Search for the cell housing the specified text and yield its (X, Y) center coordinate. 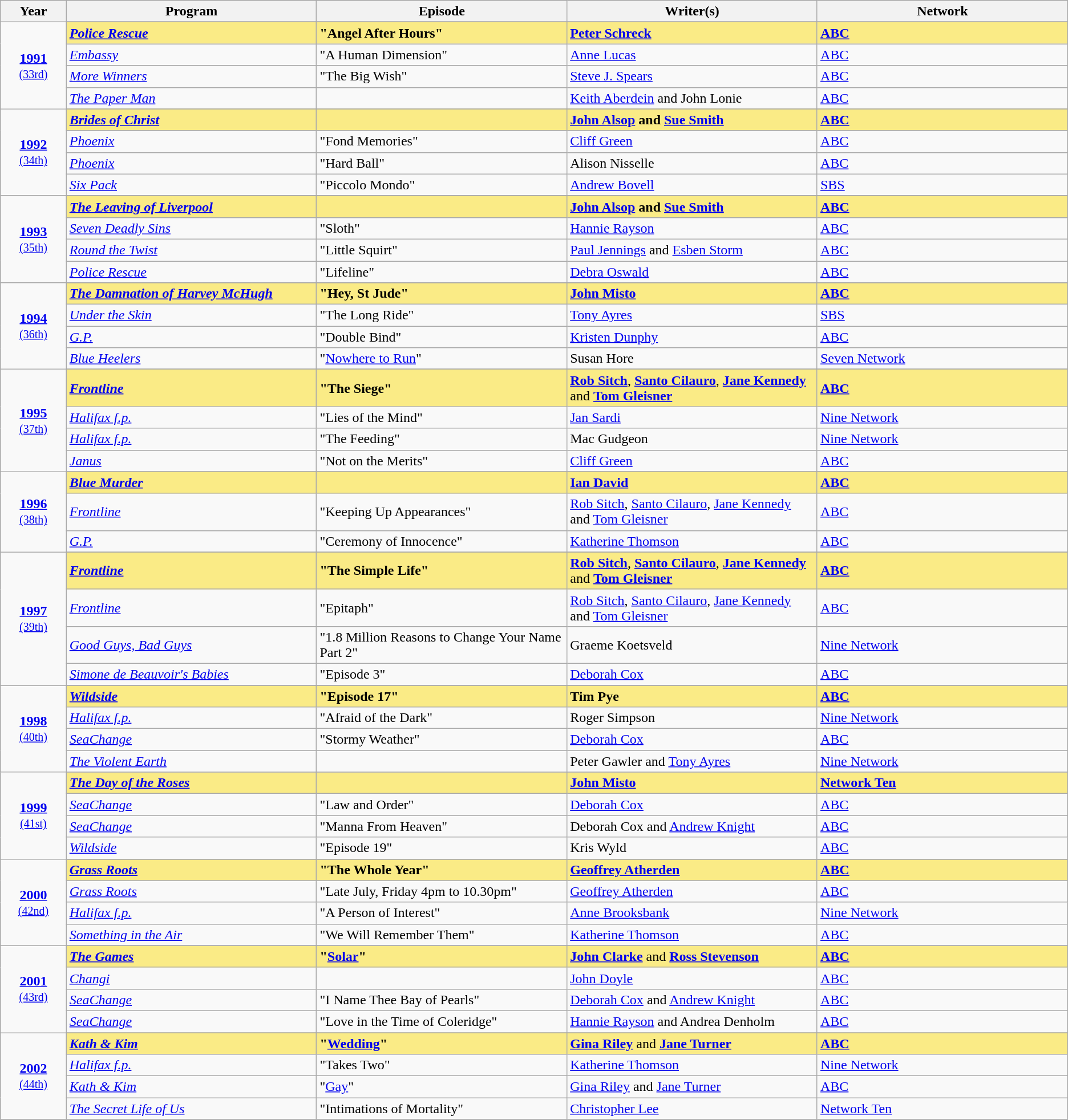
1994(36th) (33, 326)
"Wedding" (442, 1043)
"Solar" (442, 956)
"Nowhere to Run" (442, 359)
The Damnation of Harvey McHugh (192, 294)
1995(37th) (33, 421)
"Lifeline" (442, 272)
Andrew Bovell (693, 185)
Year (33, 11)
"Hard Ball" (442, 163)
More Winners (192, 76)
"The Big Wish" (442, 76)
"Episode 17" (442, 696)
1998(40th) (33, 729)
"Gay" (442, 1087)
Paul Jennings and Esben Storm (693, 250)
Tim Pye (693, 696)
Simone de Beauvoir's Babies (192, 674)
"The Siege" (442, 388)
Six Pack (192, 185)
Jan Sardi (693, 417)
1996(38th) (33, 512)
"Stormy Weather" (442, 740)
"Keeping Up Appearances" (442, 512)
The Paper Man (192, 98)
Episode (442, 11)
"Episode 3" (442, 674)
Embassy (192, 55)
Changi (192, 978)
"Intimations of Mortality" (442, 1109)
Graeme Koetsveld (693, 644)
John Doyle (693, 978)
"Epitaph" (442, 608)
"A Human Dimension" (442, 55)
Good Guys, Bad Guys (192, 644)
"I Name Thee Bay of Pearls" (442, 1000)
Roger Simpson (693, 718)
1999(41st) (33, 815)
Peter Schreck (693, 33)
"Hey, St Jude" (442, 294)
Blue Murder (192, 482)
Hannie Rayson and Andrea Denholm (693, 1021)
The Secret Life of Us (192, 1109)
Susan Hore (693, 359)
"Sloth" (442, 228)
2002(44th) (33, 1076)
Peter Gawler and Tony Ayres (693, 761)
2000(42nd) (33, 902)
Anne Brooksbank (693, 913)
Round the Twist (192, 250)
Under the Skin (192, 315)
"The Feeding" (442, 439)
1991(33rd) (33, 66)
"Little Squirt" (442, 250)
Blue Heelers (192, 359)
Network (942, 11)
The Violent Earth (192, 761)
Something in the Air (192, 935)
"Afraid of the Dark" (442, 718)
Christopher Lee (693, 1109)
Janus (192, 461)
Anne Lucas (693, 55)
Tony Ayres (693, 315)
The Day of the Roses (192, 783)
Seven Deadly Sins (192, 228)
Ian David (693, 482)
Debra Oswald (693, 272)
"Takes Two" (442, 1065)
Alison Nisselle (693, 163)
Steve J. Spears (693, 76)
"Love in the Time of Coleridge" (442, 1021)
Writer(s) (693, 11)
"A Person of Interest" (442, 913)
"The Whole Year" (442, 870)
"Double Bind" (442, 337)
Seven Network (942, 359)
Hannie Rayson (693, 228)
1997(39th) (33, 618)
"Piccolo Mondo" (442, 185)
"1.8 Million Reasons to Change Your Name Part 2" (442, 644)
Mac Gudgeon (693, 439)
Keith Aberdein and John Lonie (693, 98)
1993(35th) (33, 239)
2001(43rd) (33, 989)
1992(34th) (33, 152)
"Late July, Friday 4pm to 10.30pm" (442, 891)
The Leaving of Liverpool (192, 206)
"Ceremony of Innocence" (442, 541)
John Clarke and Ross Stevenson (693, 956)
Kris Wyld (693, 848)
"Fond Memories" (442, 141)
Program (192, 11)
The Games (192, 956)
"Episode 19" (442, 848)
"Angel After Hours" (442, 33)
"The Long Ride" (442, 315)
"Not on the Merits" (442, 461)
Kristen Dunphy (693, 337)
"The Simple Life" (442, 570)
Brides of Christ (192, 120)
"We Will Remember Them" (442, 935)
"Lies of the Mind" (442, 417)
"Law and Order" (442, 805)
"Manna From Heaven" (442, 826)
